Return the [x, y] coordinate for the center point of the cell that contains the specified text.  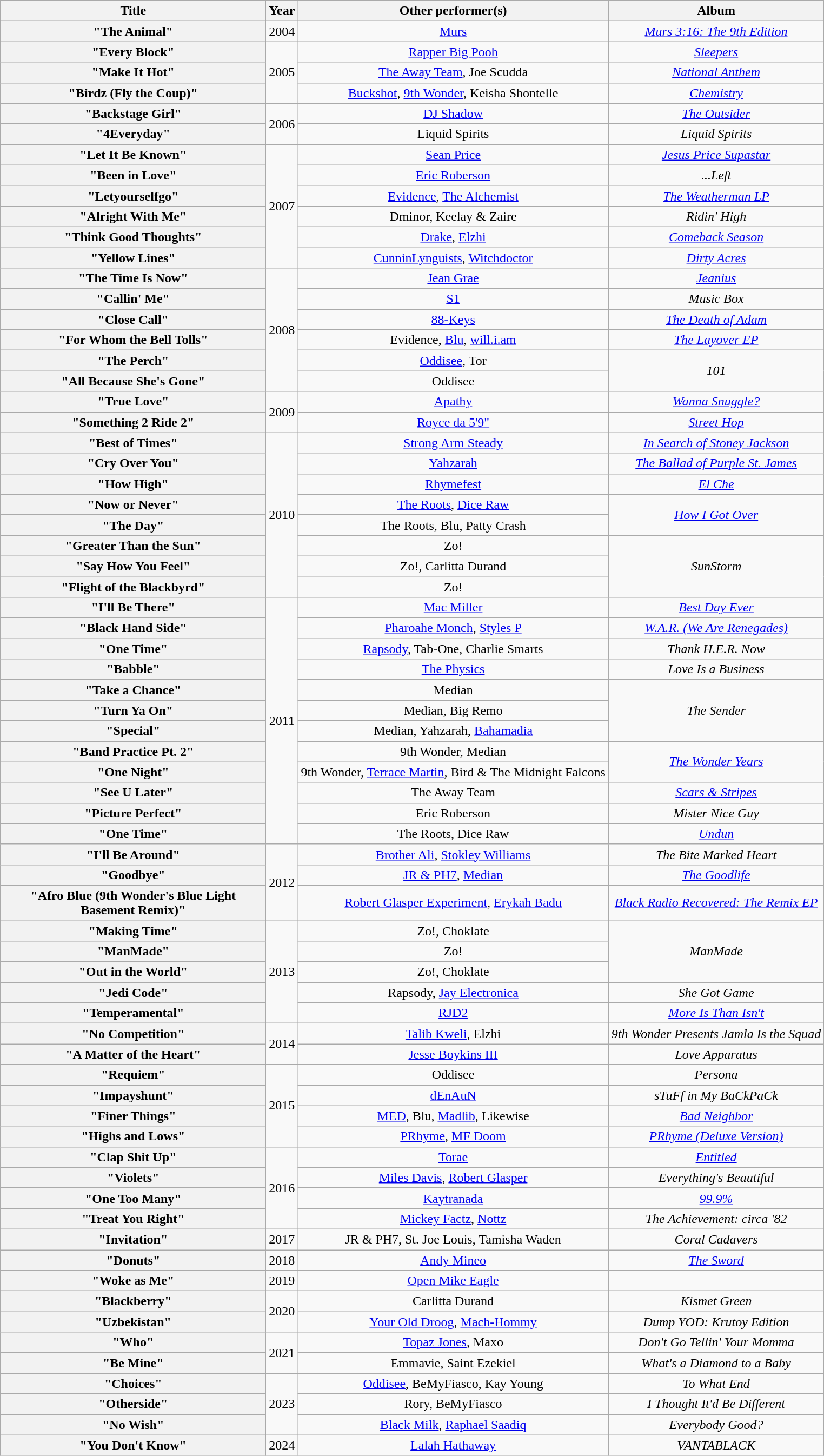
"All Because She's Gone" [133, 381]
"Black Hand Side" [133, 628]
101 [716, 371]
Carlitta Durand [453, 1301]
2010 [282, 515]
"Impayshunt" [133, 1095]
Scars & Stripes [716, 793]
The Achievement: circa '82 [716, 1219]
"Flight of the Blackbyrd" [133, 587]
Jesus Price Supastar [716, 155]
"The Perch" [133, 361]
JR & PH7, St. Joe Louis, Tamisha Waden [453, 1239]
2019 [282, 1281]
El Che [716, 484]
JR & PH7, Median [453, 875]
"Highs and Lows" [133, 1136]
VANTABLACK [716, 1445]
"The Time Is Now" [133, 278]
"Close Call" [133, 320]
Median, Yahzarah, Bahamadia [453, 731]
RJD2 [453, 1013]
"Otherside" [133, 1404]
"Requiem" [133, 1075]
Murs [453, 31]
2012 [282, 882]
"Picture Perfect" [133, 813]
The Weatherman LP [716, 196]
2023 [282, 1404]
Thank H.E.R. Now [716, 649]
Talib Kweli, Elzhi [453, 1034]
Music Box [716, 299]
"Babble" [133, 669]
The Away Team [453, 793]
She Got Game [716, 993]
Rhymefest [453, 484]
Dminor, Keelay & Zaire [453, 216]
Mister Nice Guy [716, 813]
Mac Miller [453, 608]
National Anthem [716, 72]
Persona [716, 1075]
"The Animal" [133, 31]
"Been in Love" [133, 175]
"Turn Ya On" [133, 710]
"Every Block" [133, 52]
dEnAuN [453, 1095]
"Uzbekistan" [133, 1322]
Title [133, 11]
2008 [282, 330]
"4Everyday" [133, 134]
"Take a Chance" [133, 690]
The Sword [716, 1260]
Kismet Green [716, 1301]
What's a Diamond to a Baby [716, 1363]
"Birdz (Fly the Coup)" [133, 93]
"Jedi Code" [133, 993]
Coral Cadavers [716, 1239]
"Special" [133, 731]
Black Milk, Raphael Saadiq [453, 1425]
"You Don't Know" [133, 1445]
Emmavie, Saint Ezekiel [453, 1363]
"Out in the World" [133, 972]
The Layover EP [716, 340]
Black Radio Recovered: The Remix EP [716, 903]
Lalah Hathaway [453, 1445]
"How High" [133, 484]
Miles Davis, Robert Glasper [453, 1178]
"Treat You Right" [133, 1219]
Dump YOD: Krutoy Edition [716, 1322]
Other performer(s) [453, 11]
W.A.R. (We Are Renegades) [716, 628]
Sean Price [453, 155]
Oddisee, Tor [453, 361]
Entitled [716, 1157]
MED, Blu, Madlib, Likewise [453, 1116]
"One Too Many" [133, 1198]
Pharoahe Monch, Styles P [453, 628]
2011 [282, 721]
"Choices" [133, 1384]
2024 [282, 1445]
Oddisee, BeMyFiasco, Kay Young [453, 1384]
"Temperamental" [133, 1013]
"Goodbye" [133, 875]
CunninLynguists, Witchdoctor [453, 258]
2016 [282, 1188]
"I'll Be There" [133, 608]
99.9% [716, 1198]
DJ Shadow [453, 114]
Evidence, Blu, will.i.am [453, 340]
Median [453, 690]
The Ballad of Purple St. James [716, 463]
Brother Ali, Stokley Williams [453, 854]
"Yellow Lines" [133, 258]
Street Hop [716, 422]
Jeanius [716, 278]
The Outsider [716, 114]
Jean Grae [453, 278]
"For Whom the Bell Tolls" [133, 340]
"The Day" [133, 525]
"Backstage Girl" [133, 114]
2014 [282, 1044]
2018 [282, 1260]
sTuFf in My BaCkPaCk [716, 1095]
"Clap Shit Up" [133, 1157]
"One Night" [133, 772]
"Best of Times" [133, 443]
The Away Team, Joe Scudda [453, 72]
Chemistry [716, 93]
Yahzarah [453, 463]
"Finer Things" [133, 1116]
"Something 2 Ride 2" [133, 422]
"Invitation" [133, 1239]
"Blackberry" [133, 1301]
In Search of Stoney Jackson [716, 443]
"Make It Hot" [133, 72]
Don't Go Tellin' Your Momma [716, 1342]
Album [716, 11]
2006 [282, 124]
"Think Good Thoughts" [133, 237]
Mickey Factz, Nottz [453, 1219]
Best Day Ever [716, 608]
Love Is a Business [716, 669]
"Be Mine" [133, 1363]
Ridin' High [716, 216]
SunStorm [716, 566]
"Who" [133, 1342]
Sleepers [716, 52]
2013 [282, 972]
"Let It Be Known" [133, 155]
9th Wonder Presents Jamla Is the Squad [716, 1034]
How I Got Over [716, 515]
Robert Glasper Experiment, Erykah Badu [453, 903]
Topaz Jones, Maxo [453, 1342]
S1 [453, 299]
"Donuts" [133, 1260]
Zo!, Carlitta Durand [453, 566]
"Violets" [133, 1178]
"Band Practice Pt. 2" [133, 752]
Undun [716, 834]
Love Apparatus [716, 1054]
"A Matter of the Heart" [133, 1054]
"I'll Be Around" [133, 854]
Rapper Big Pooh [453, 52]
Your Old Droog, Mach-Hommy [453, 1322]
Everybody Good? [716, 1425]
The Wonder Years [716, 762]
I Thought It'd Be Different [716, 1404]
2004 [282, 31]
2015 [282, 1106]
2017 [282, 1239]
Apathy [453, 402]
2007 [282, 206]
9th Wonder, Terrace Martin, Bird & The Midnight Falcons [453, 772]
Andy Mineo [453, 1260]
More Is Than Isn't [716, 1013]
2005 [282, 72]
"True Love" [133, 402]
2020 [282, 1312]
2021 [282, 1353]
Kaytranada [453, 1198]
Murs 3:16: The 9th Edition [716, 31]
9th Wonder, Median [453, 752]
PRhyme (Deluxe Version) [716, 1136]
Everything's Beautiful [716, 1178]
The Death of Adam [716, 320]
"Afro Blue (9th Wonder's Blue Light Basement Remix)" [133, 903]
Open Mike Eagle [453, 1281]
"Callin' Me" [133, 299]
Rory, BeMyFiasco [453, 1404]
The Sender [716, 710]
Rapsody, Jay Electronica [453, 993]
To What End [716, 1384]
"ManMade" [133, 952]
Median, Big Remo [453, 710]
"Say How You Feel" [133, 566]
Buckshot, 9th Wonder, Keisha Shontelle [453, 93]
"Cry Over You" [133, 463]
2009 [282, 412]
Dirty Acres [716, 258]
Torae [453, 1157]
Comeback Season [716, 237]
"Greater Than the Sun" [133, 546]
Strong Arm Steady [453, 443]
"Making Time" [133, 930]
Bad Neighbor [716, 1116]
"See U Later" [133, 793]
The Physics [453, 669]
Drake, Elzhi [453, 237]
"Now or Never" [133, 504]
"No Competition" [133, 1034]
Wanna Snuggle? [716, 402]
"Woke as Me" [133, 1281]
88-Keys [453, 320]
Evidence, The Alchemist [453, 196]
The Roots, Blu, Patty Crash [453, 525]
Jesse Boykins III [453, 1054]
Year [282, 11]
"No Wish" [133, 1425]
"Alright With Me" [133, 216]
The Bite Marked Heart [716, 854]
The Goodlife [716, 875]
"Letyourselfgo" [133, 196]
...Left [716, 175]
PRhyme, MF Doom [453, 1136]
ManMade [716, 951]
Rapsody, Tab-One, Charlie Smarts [453, 649]
Royce da 5'9" [453, 422]
